Return the [X, Y] coordinate for the center point of the cell that contains the specified text.  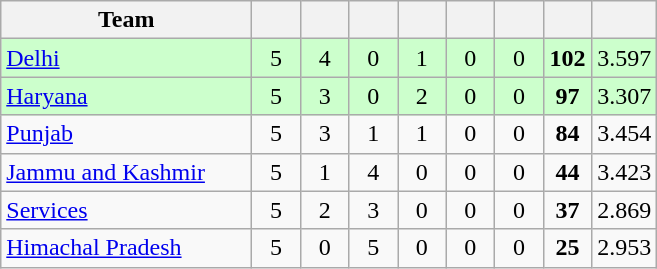
Services [126, 210]
Himachal Pradesh [126, 248]
44 [568, 172]
2.869 [624, 210]
3.597 [624, 58]
Delhi [126, 58]
25 [568, 248]
3.423 [624, 172]
84 [568, 134]
2.953 [624, 248]
Haryana [126, 96]
3.454 [624, 134]
Jammu and Kashmir [126, 172]
97 [568, 96]
3.307 [624, 96]
37 [568, 210]
102 [568, 58]
Punjab [126, 134]
Team [126, 20]
